From the cell containing the given text, extract its center point as [X, Y] coordinate. 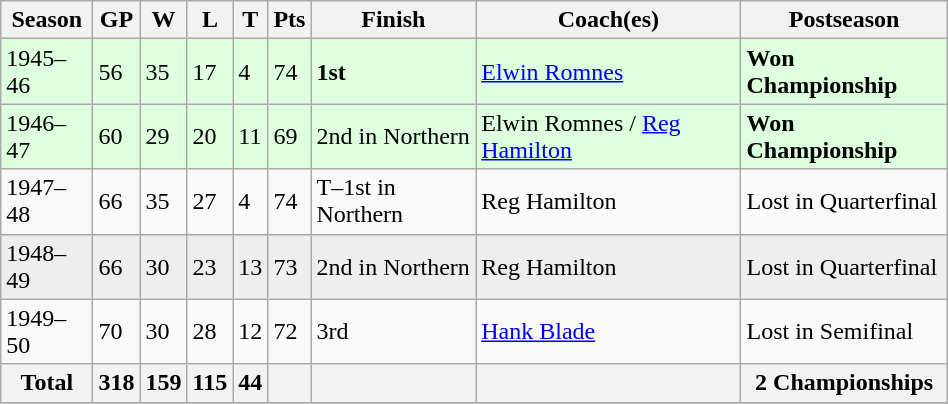
56 [116, 72]
GP [116, 20]
T [250, 20]
Postseason [844, 20]
1945–46 [47, 72]
12 [250, 332]
Elwin Romnes [608, 72]
27 [210, 202]
115 [210, 383]
Lost in Semifinal [844, 332]
70 [116, 332]
11 [250, 136]
Finish [394, 20]
Coach(es) [608, 20]
73 [290, 266]
44 [250, 383]
69 [290, 136]
72 [290, 332]
13 [250, 266]
Hank Blade [608, 332]
23 [210, 266]
17 [210, 72]
318 [116, 383]
60 [116, 136]
159 [164, 383]
29 [164, 136]
1948–49 [47, 266]
L [210, 20]
Season [47, 20]
3rd [394, 332]
20 [210, 136]
1st [394, 72]
1946–47 [47, 136]
28 [210, 332]
Total [47, 383]
T–1st in Northern [394, 202]
1949–50 [47, 332]
Elwin Romnes / Reg Hamilton [608, 136]
W [164, 20]
Pts [290, 20]
2 Championships [844, 383]
1947–48 [47, 202]
